Search for the cell housing the specified text and yield its [X, Y] center coordinate. 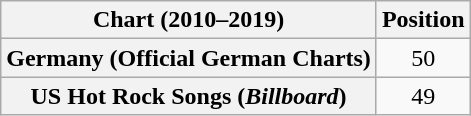
Chart (2010–2019) [189, 20]
US Hot Rock Songs (Billboard) [189, 96]
49 [423, 96]
50 [423, 58]
Position [423, 20]
Germany (Official German Charts) [189, 58]
